Detect which cell encompasses the target text, then output its [X, Y] center coordinate. 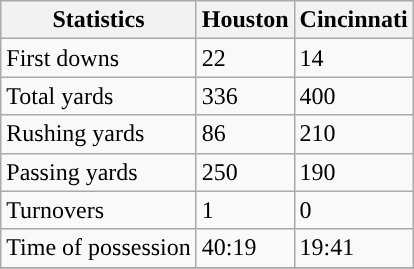
190 [354, 172]
Statistics [99, 20]
Houston [245, 20]
210 [354, 134]
0 [354, 210]
Cincinnati [354, 20]
Time of possession [99, 248]
Passing yards [99, 172]
336 [245, 96]
1 [245, 210]
40:19 [245, 248]
19:41 [354, 248]
Rushing yards [99, 134]
86 [245, 134]
14 [354, 58]
250 [245, 172]
Total yards [99, 96]
22 [245, 58]
First downs [99, 58]
400 [354, 96]
Turnovers [99, 210]
